Find where the given text appears and provide that cell's center as [x, y] coordinate. 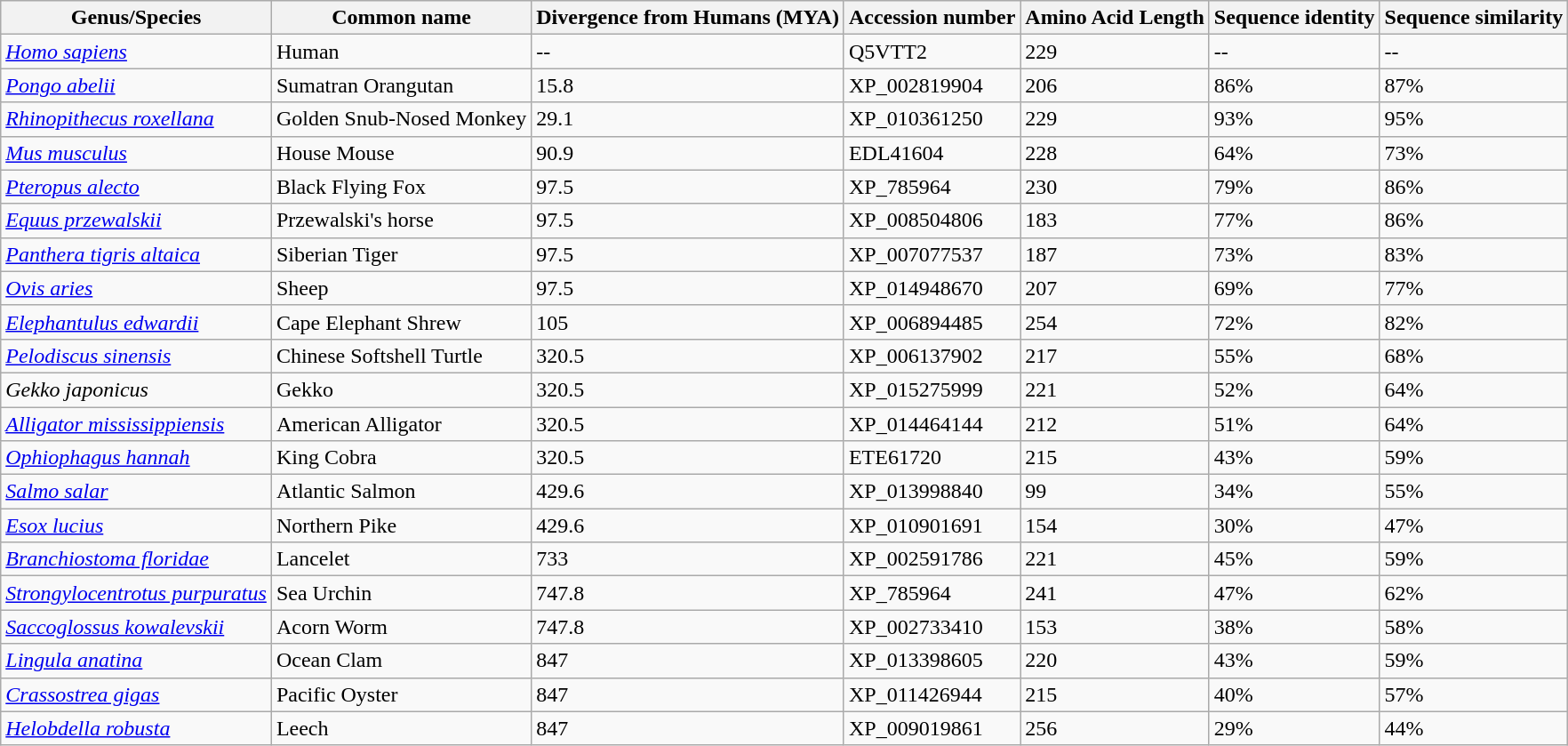
XP_013398605 [932, 661]
153 [1115, 627]
29% [1294, 728]
183 [1115, 221]
15.8 [688, 85]
House Mouse [401, 153]
Salmo salar [137, 492]
51% [1294, 424]
Siberian Tiger [401, 254]
Elephantulus edwardii [137, 322]
ETE61720 [932, 458]
68% [1474, 356]
52% [1294, 389]
Pacific Oyster [401, 694]
72% [1294, 322]
Ophiophagus hannah [137, 458]
Lancelet [401, 559]
XP_002733410 [932, 627]
45% [1294, 559]
Alligator mississippiensis [137, 424]
Sequence identity [1294, 18]
XP_007077537 [932, 254]
XP_010901691 [932, 525]
57% [1474, 694]
King Cobra [401, 458]
XP_006137902 [932, 356]
Accession number [932, 18]
187 [1115, 254]
Rhinopithecus roxellana [137, 119]
Gekko [401, 389]
Sheep [401, 288]
95% [1474, 119]
Mus musculus [137, 153]
230 [1115, 187]
Golden Snub-Nosed Monkey [401, 119]
Strongylocentrotus purpuratus [137, 593]
29.1 [688, 119]
Pelodiscus sinensis [137, 356]
Sequence similarity [1474, 18]
Chinese Softshell Turtle [401, 356]
34% [1294, 492]
XP_006894485 [932, 322]
40% [1294, 694]
44% [1474, 728]
93% [1294, 119]
Common name [401, 18]
Divergence from Humans (MYA) [688, 18]
XP_002819904 [932, 85]
Sea Urchin [401, 593]
Q5VTT2 [932, 52]
90.9 [688, 153]
XP_008504806 [932, 221]
Ocean Clam [401, 661]
212 [1115, 424]
220 [1115, 661]
217 [1115, 356]
XP_014948670 [932, 288]
EDL41604 [932, 153]
38% [1294, 627]
XP_009019861 [932, 728]
82% [1474, 322]
American Alligator [401, 424]
228 [1115, 153]
30% [1294, 525]
207 [1115, 288]
Cape Elephant Shrew [401, 322]
Branchiostoma floridae [137, 559]
733 [688, 559]
Black Flying Fox [401, 187]
Lingula anatina [137, 661]
XP_013998840 [932, 492]
XP_015275999 [932, 389]
241 [1115, 593]
Pongo abelii [137, 85]
Leech [401, 728]
Northern Pike [401, 525]
105 [688, 322]
Przewalski's horse [401, 221]
Pteropus alecto [137, 187]
Saccoglossus kowalevskii [137, 627]
58% [1474, 627]
XP_014464144 [932, 424]
154 [1115, 525]
83% [1474, 254]
XP_011426944 [932, 694]
87% [1474, 85]
206 [1115, 85]
Panthera tigris altaica [137, 254]
62% [1474, 593]
Amino Acid Length [1115, 18]
XP_010361250 [932, 119]
Equus przewalskii [137, 221]
Human [401, 52]
Atlantic Salmon [401, 492]
69% [1294, 288]
Esox lucius [137, 525]
256 [1115, 728]
XP_002591786 [932, 559]
79% [1294, 187]
Genus/Species [137, 18]
Sumatran Orangutan [401, 85]
Helobdella robusta [137, 728]
254 [1115, 322]
99 [1115, 492]
Gekko japonicus [137, 389]
Homo sapiens [137, 52]
Acorn Worm [401, 627]
Ovis aries [137, 288]
Crassostrea gigas [137, 694]
